Detect which cell encompasses the target text, then output its (X, Y) center coordinate. 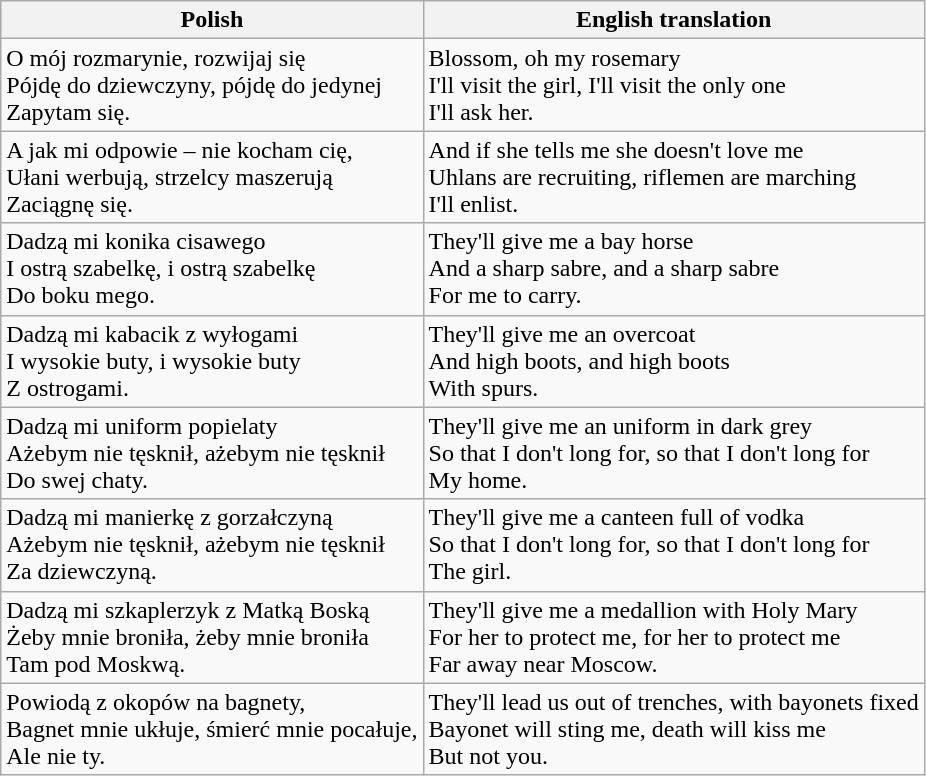
Polish (212, 20)
They'll give me an uniform in dark grey So that I don't long for, so that I don't long for My home. (674, 453)
A jak mi odpowie – nie kocham cię, Ułani werbują, strzelcy maszerują Zaciągnę się. (212, 177)
They'll lead us out of trenches, with bayonets fixed Bayonet will sting me, death will kiss me But not you. (674, 729)
They'll give me a medallion with Holy Mary For her to protect me, for her to protect me Far away near Moscow. (674, 637)
Dadzą mi uniform popielaty Ażebym nie tęsknił, ażebym nie tęsknił Do swej chaty. (212, 453)
Powiodą z okopów na bagnety, Bagnet mnie ukłuje, śmierć mnie pocałuje, Ale nie ty. (212, 729)
They'll give me a canteen full of vodka So that I don't long for, so that I don't long for The girl. (674, 545)
English translation (674, 20)
Dadzą mi szkaplerzyk z Matką Boską Żeby mnie broniła, żeby mnie broniła Tam pod Moskwą. (212, 637)
They'll give me an overcoat And high boots, and high boots With spurs. (674, 361)
Blossom, oh my rosemary I'll visit the girl, I'll visit the only one I'll ask her. (674, 85)
They'll give me a bay horse And a sharp sabre, and a sharp sabre For me to carry. (674, 269)
Dadzą mi kabacik z wyłogami I wysokie buty, i wysokie buty Z ostrogami. (212, 361)
And if she tells me she doesn't love me Uhlans are recruiting, riflemen are marching I'll enlist. (674, 177)
O mój rozmarynie, rozwijaj się Pójdę do dziewczyny, pójdę do jedynej Zapytam się. (212, 85)
Dadzą mi manierkę z gorzałczyną Ażebym nie tęsknił, ażebym nie tęsknił Za dziewczyną. (212, 545)
Dadzą mi konika cisawego I ostrą szabelkę, i ostrą szabelkę Do boku mego. (212, 269)
